Identify which cell holds the provided text, then report its (x, y) central coordinate. 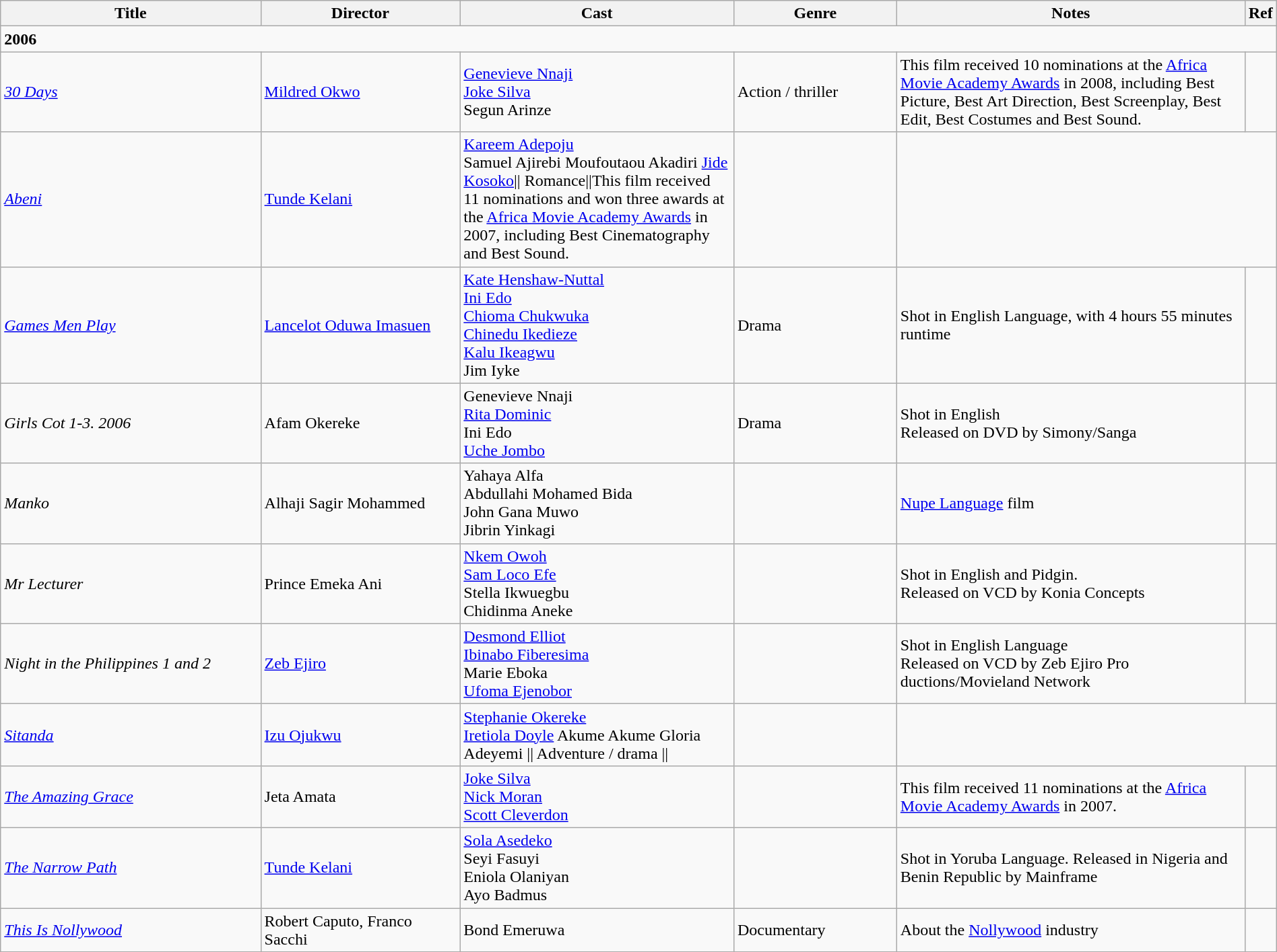
Shot in EnglishReleased on DVD by Simony/Sanga (1071, 423)
Stephanie OkerekeIretiola Doyle Akume Akume Gloria Adeyemi || Adventure / drama || (597, 735)
About the Nollywood industry (1071, 929)
Abeni (131, 199)
Kate Henshaw-NuttalIni EdoChioma ChukwukaChinedu IkediezeKalu IkeagwuJim Iyke (597, 325)
Games Men Play (131, 325)
The Narrow Path (131, 867)
Yahaya AlfaAbdullahi Mohamed BidaJohn Gana MuwoJibrin Yinkagi (597, 504)
Mildred Okwo (360, 92)
Zeb Ejiro (360, 664)
Action / thriller (815, 92)
Bond Emeruwa (597, 929)
This film received 11 nominations at the Africa Movie Academy Awards in 2007. (1071, 796)
Jeta Amata (360, 796)
Afam Okereke (360, 423)
Title (131, 13)
2006 (638, 39)
Shot in English LanguageReleased on VCD by Zeb Ejiro Pro ductions/Movieland Network (1071, 664)
Shot in English and Pidgin.Released on VCD by Konia Concepts (1071, 583)
Alhaji Sagir Mohammed (360, 504)
Robert Caputo, Franco Sacchi (360, 929)
Night in the Philippines 1 and 2 (131, 664)
Cast (597, 13)
Director (360, 13)
Joke SilvaNick MoranScott Cleverdon (597, 796)
Mr Lecturer (131, 583)
Sola AsedekoSeyi FasuyiEniola OlaniyanAyo Badmus (597, 867)
Ref (1261, 13)
Lancelot Oduwa Imasuen (360, 325)
Genevieve NnajiJoke SilvaSegun Arinze (597, 92)
The Amazing Grace (131, 796)
30 Days (131, 92)
This Is Nollywood (131, 929)
Genevieve NnajiRita DominicIni EdoUche Jombo (597, 423)
Genre (815, 13)
Izu Ojukwu (360, 735)
Desmond ElliotIbinabo FiberesimaMarie EbokaUfoma Ejenobor (597, 664)
Notes (1071, 13)
Girls Cot 1-3. 2006 (131, 423)
Manko (131, 504)
Nupe Language film (1071, 504)
Documentary (815, 929)
Sitanda (131, 735)
Nkem OwohSam Loco EfeStella IkwuegbuChidinma Aneke (597, 583)
Shot in Yoruba Language. Released in Nigeria and Benin Republic by Mainframe (1071, 867)
Prince Emeka Ani (360, 583)
Shot in English Language, with 4 hours 55 minutes runtime (1071, 325)
